Identify which cell holds the provided text, then report its (X, Y) central coordinate. 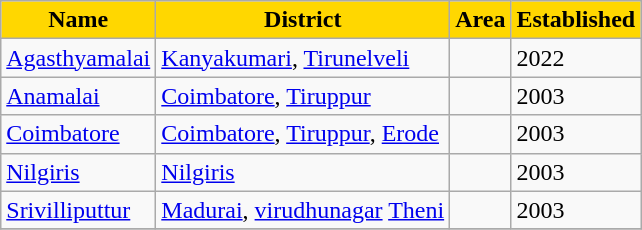
Coimbatore, Tiruppur, Erode (303, 134)
Kanyakumari, Tirunelveli (303, 58)
District (303, 20)
Anamalai (78, 96)
Name (78, 20)
Coimbatore (78, 134)
Established (576, 20)
Coimbatore, Tiruppur (303, 96)
Madurai, virudhunagar Theni (303, 210)
2022 (576, 58)
Area (480, 20)
Agasthyamalai (78, 58)
Srivilliputtur (78, 210)
